Find where the given text appears and provide that cell's center as (X, Y) coordinate. 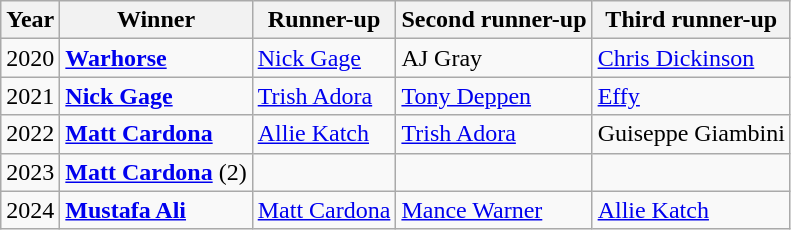
Third runner-up (691, 20)
Year (30, 20)
2023 (30, 172)
Mustafa Ali (156, 210)
AJ Gray (494, 58)
Matt Cardona (2) (156, 172)
Guiseppe Giambini (691, 134)
2020 (30, 58)
Effy (691, 96)
2024 (30, 210)
2021 (30, 96)
Tony Deppen (494, 96)
Winner (156, 20)
Runner-up (324, 20)
2022 (30, 134)
Mance Warner (494, 210)
Warhorse (156, 58)
Second runner-up (494, 20)
Chris Dickinson (691, 58)
